Locate the cell with the specified text and output its (X, Y) center coordinate. 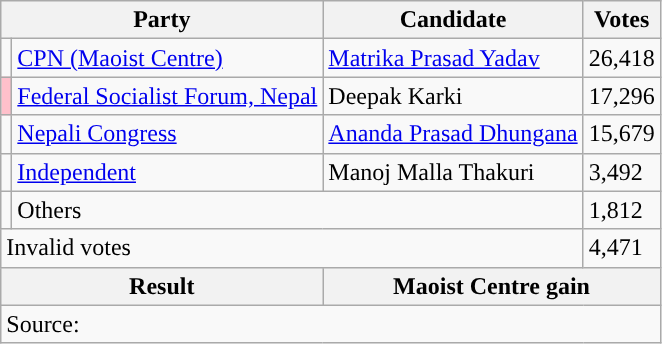
Ananda Prasad Dhungana (453, 134)
Others (298, 210)
Source: (330, 324)
Party (162, 20)
Deepak Karki (453, 96)
3,492 (622, 172)
CPN (Maoist Centre) (168, 58)
1,812 (622, 210)
Maoist Centre gain (492, 286)
Matrika Prasad Yadav (453, 58)
Manoj Malla Thakuri (453, 172)
15,679 (622, 134)
Nepali Congress (168, 134)
26,418 (622, 58)
Votes (622, 20)
4,471 (622, 248)
Result (162, 286)
Candidate (453, 20)
Independent (168, 172)
17,296 (622, 96)
Invalid votes (292, 248)
Federal Socialist Forum, Nepal (168, 96)
